For the text-containing cell, return its midpoint in (x, y) coordinate format. 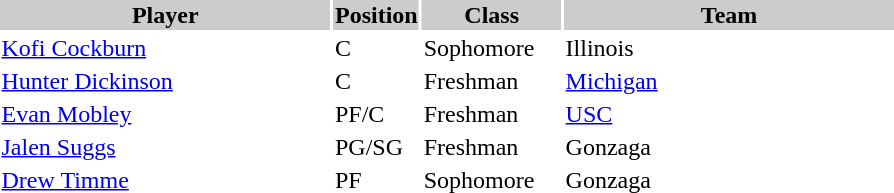
Class (492, 15)
Illinois (729, 48)
PF/C (376, 114)
Player (165, 15)
Jalen Suggs (165, 147)
Kofi Cockburn (165, 48)
Position (376, 15)
USC (729, 114)
Team (729, 15)
Gonzaga (729, 147)
PG/SG (376, 147)
Michigan (729, 81)
Sophomore (492, 48)
Hunter Dickinson (165, 81)
Evan Mobley (165, 114)
